Capture the cell that displays the provided text and extract its [x, y] central coordinate. 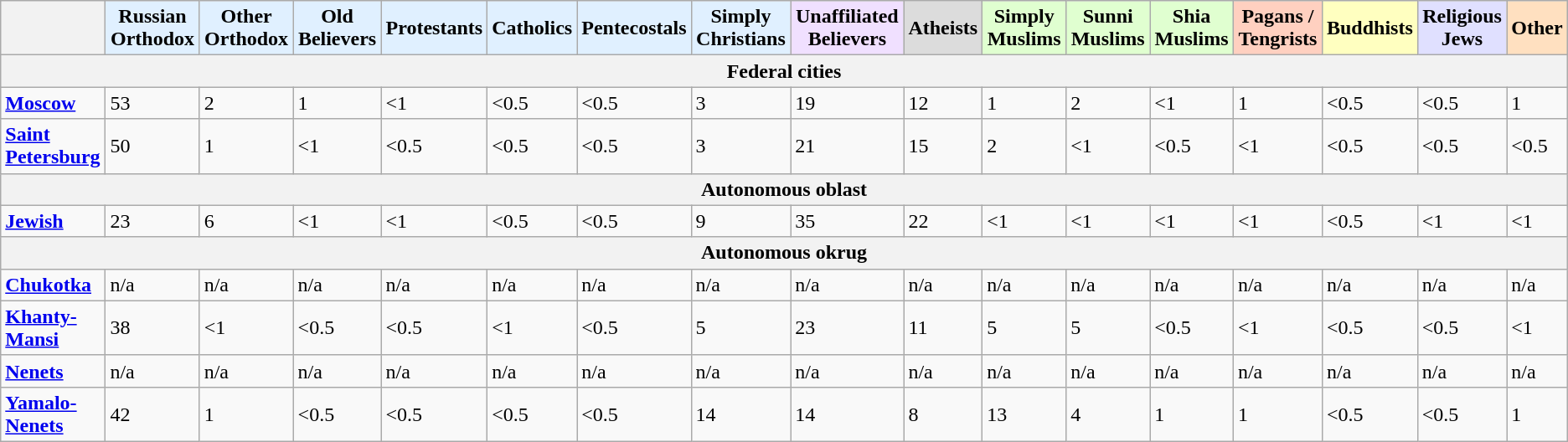
Khanty-Mansi [54, 328]
Old Believers [337, 28]
Unaffiliated Believers [848, 28]
13 [1024, 414]
6 [246, 221]
Autonomous okrug [784, 253]
Simply Muslims [1024, 28]
Yamalo-Nenets [54, 414]
21 [848, 146]
4 [1108, 414]
35 [848, 221]
Other [1537, 28]
Jewish [54, 221]
11 [943, 328]
Catholics [533, 28]
12 [943, 103]
Protestants [434, 28]
38 [152, 328]
Moscow [54, 103]
Saint Petersburg [54, 146]
19 [848, 103]
22 [943, 221]
Atheists [943, 28]
Religious Jews [1462, 28]
Autonomous oblast [784, 189]
Other Orthodox [246, 28]
53 [152, 103]
Pentecostals [634, 28]
15 [943, 146]
Chukotka [54, 285]
50 [152, 146]
Nenets [54, 371]
Buddhists [1369, 28]
42 [152, 414]
Russian Orthodox [152, 28]
8 [943, 414]
Simply Christians [740, 28]
9 [740, 221]
Federal cities [784, 71]
Shia Muslims [1192, 28]
Sunni Muslims [1108, 28]
Pagans / Tengrists [1277, 28]
